Provide the [x, y] coordinate of the cell's center where the given text is located.  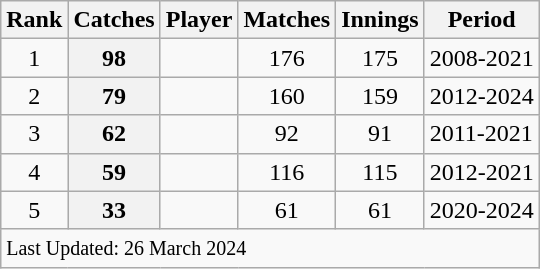
5 [34, 210]
159 [380, 96]
2008-2021 [482, 58]
2020-2024 [482, 210]
62 [114, 134]
3 [34, 134]
33 [114, 210]
Last Updated: 26 March 2024 [270, 248]
115 [380, 172]
79 [114, 96]
Rank [34, 20]
59 [114, 172]
4 [34, 172]
98 [114, 58]
Matches [287, 20]
176 [287, 58]
160 [287, 96]
2012-2021 [482, 172]
175 [380, 58]
2011-2021 [482, 134]
91 [380, 134]
2 [34, 96]
Period [482, 20]
Innings [380, 20]
116 [287, 172]
2012-2024 [482, 96]
1 [34, 58]
92 [287, 134]
Catches [114, 20]
Player [199, 20]
